Provide the [X, Y] coordinate of the cell's center where the given text is located.  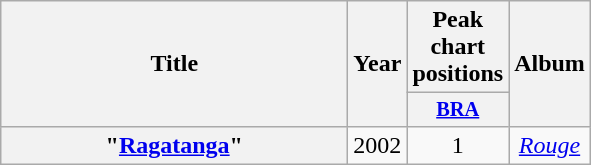
Peak chart positions [458, 47]
1 [458, 145]
"Ragatanga" [174, 145]
Album [550, 64]
Year [378, 64]
2002 [378, 145]
Title [174, 64]
Rouge [550, 145]
BRA [458, 110]
